Determine the [x, y] coordinate at the center of the cell enclosing the given text.  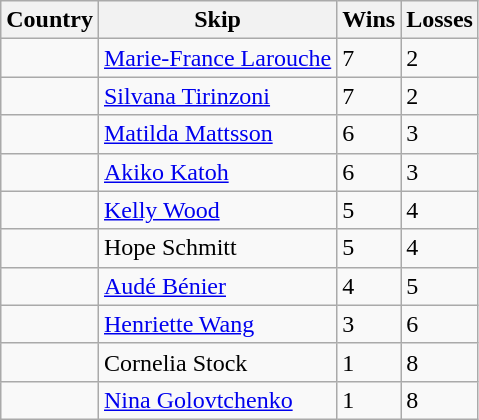
Kelly Wood [217, 210]
Losses [440, 20]
Akiko Katoh [217, 172]
Marie-France Larouche [217, 58]
Hope Schmitt [217, 248]
Cornelia Stock [217, 362]
Audé Bénier [217, 286]
Wins [369, 20]
Nina Golovtchenko [217, 400]
Henriette Wang [217, 324]
Silvana Tirinzoni [217, 96]
Skip [217, 20]
Matilda Mattsson [217, 134]
Country [50, 20]
